Detect which cell encompasses the target text, then output its (X, Y) center coordinate. 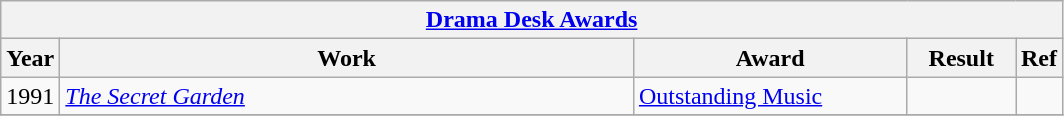
The Secret Garden (347, 96)
Result (962, 58)
Drama Desk Awards (532, 20)
Ref (1040, 58)
1991 (30, 96)
Year (30, 58)
Work (347, 58)
Outstanding Music (770, 96)
Award (770, 58)
